Identify which cell holds the provided text, then report its [x, y] central coordinate. 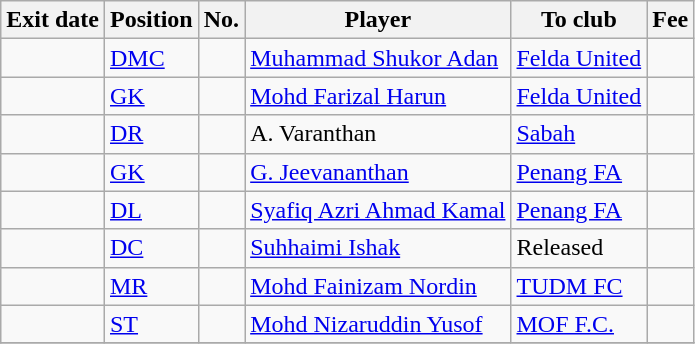
Player [378, 20]
Exit date [53, 20]
Muhammad Shukor Adan [378, 58]
DR [151, 134]
Mohd Farizal Harun [378, 96]
ST [151, 324]
Suhhaimi Ishak [378, 248]
DC [151, 248]
A. Varanthan [378, 134]
Syafiq Azri Ahmad Kamal [378, 210]
Sabah [579, 134]
No. [221, 20]
To club [579, 20]
Position [151, 20]
TUDM FC [579, 286]
DL [151, 210]
DMC [151, 58]
Mohd Nizaruddin Yusof [378, 324]
Mohd Fainizam Nordin [378, 286]
MR [151, 286]
MOF F.C. [579, 324]
Fee [670, 20]
G. Jeevananthan [378, 172]
Released [579, 248]
